Find where the given text appears and provide that cell's center as (x, y) coordinate. 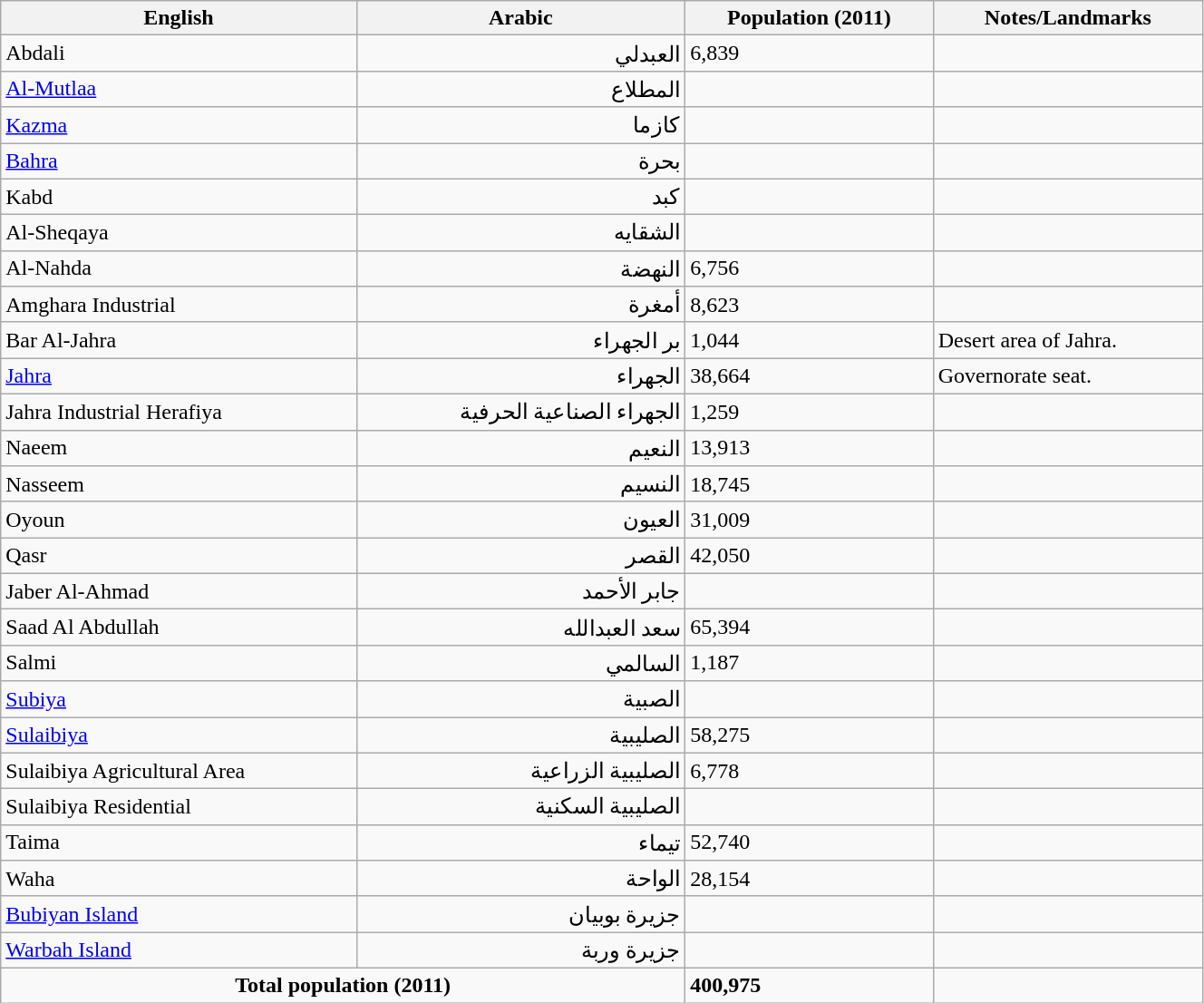
Bubiyan Island (179, 914)
الجهراء (520, 376)
النعيم (520, 448)
Desert area of Jahra. (1068, 340)
6,839 (810, 54)
الصبية (520, 699)
Arabic (520, 18)
القصر (520, 556)
1,044 (810, 340)
38,664 (810, 376)
Warbah Island (179, 950)
18,745 (810, 484)
1,259 (810, 412)
28,154 (810, 879)
8,623 (810, 305)
58,275 (810, 735)
Governorate seat. (1068, 376)
Sulaibiya Residential (179, 807)
Amghara Industrial (179, 305)
Kazma (179, 125)
Al-Sheqaya (179, 233)
جزيرة بوبيان (520, 914)
الصليبية السكنية (520, 807)
Oyoun (179, 520)
Qasr (179, 556)
31,009 (810, 520)
42,050 (810, 556)
Nasseem (179, 484)
أمغرة (520, 305)
Al-Mutlaa (179, 89)
كبد (520, 197)
النهضة (520, 268)
Jaber Al-Ahmad (179, 591)
الصليبية (520, 735)
Waha (179, 879)
العيون (520, 520)
سعد العبدالله (520, 628)
Abdali (179, 54)
Kabd (179, 197)
الواحة (520, 879)
الصليبية الزراعية (520, 771)
6,756 (810, 268)
العبدلي (520, 54)
Population (2011) (810, 18)
Sulaibiya Agricultural Area (179, 771)
المطلاع (520, 89)
English (179, 18)
Jahra Industrial Herafiya (179, 412)
Saad Al Abdullah (179, 628)
الجهراء الصناعية الحرفية (520, 412)
تيماء (520, 842)
جزيرة وربة (520, 950)
Naeem (179, 448)
كازما (520, 125)
65,394 (810, 628)
النسيم (520, 484)
Sulaibiya (179, 735)
Salmi (179, 663)
Taima (179, 842)
Jahra (179, 376)
400,975 (810, 985)
السالمي (520, 663)
Subiya (179, 699)
بر الجهراء (520, 340)
Bahra (179, 161)
جابر الأحمد (520, 591)
Notes/Landmarks (1068, 18)
Total population (2011) (343, 985)
Bar Al-Jahra (179, 340)
Al-Nahda (179, 268)
بحرة (520, 161)
6,778 (810, 771)
52,740 (810, 842)
13,913 (810, 448)
الشقايه (520, 233)
1,187 (810, 663)
